Output the (X, Y) coordinate of the center of the cell containing the given text.  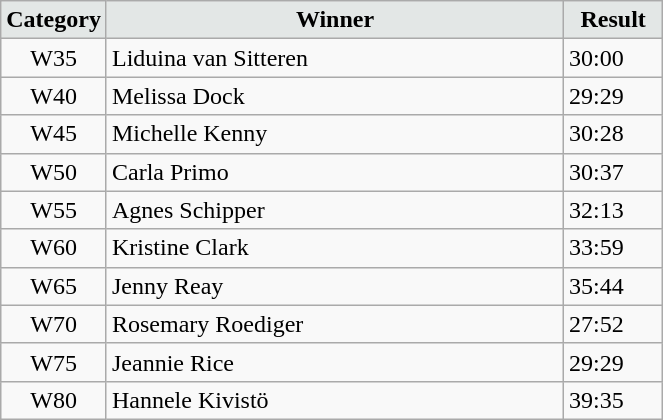
W60 (54, 248)
W45 (54, 134)
Melissa Dock (334, 96)
W80 (54, 400)
Kristine Clark (334, 248)
Michelle Kenny (334, 134)
Jenny Reay (334, 286)
27:52 (614, 324)
Jeannie Rice (334, 362)
Rosemary Roediger (334, 324)
Agnes Schipper (334, 210)
W70 (54, 324)
35:44 (614, 286)
W35 (54, 58)
W55 (54, 210)
Hannele Kivistö (334, 400)
W50 (54, 172)
Winner (334, 20)
Carla Primo (334, 172)
33:59 (614, 248)
30:00 (614, 58)
30:28 (614, 134)
32:13 (614, 210)
W40 (54, 96)
Result (614, 20)
Category (54, 20)
30:37 (614, 172)
W65 (54, 286)
W75 (54, 362)
39:35 (614, 400)
Liduina van Sitteren (334, 58)
